Return the [X, Y] coordinate for the center point of the cell that contains the specified text.  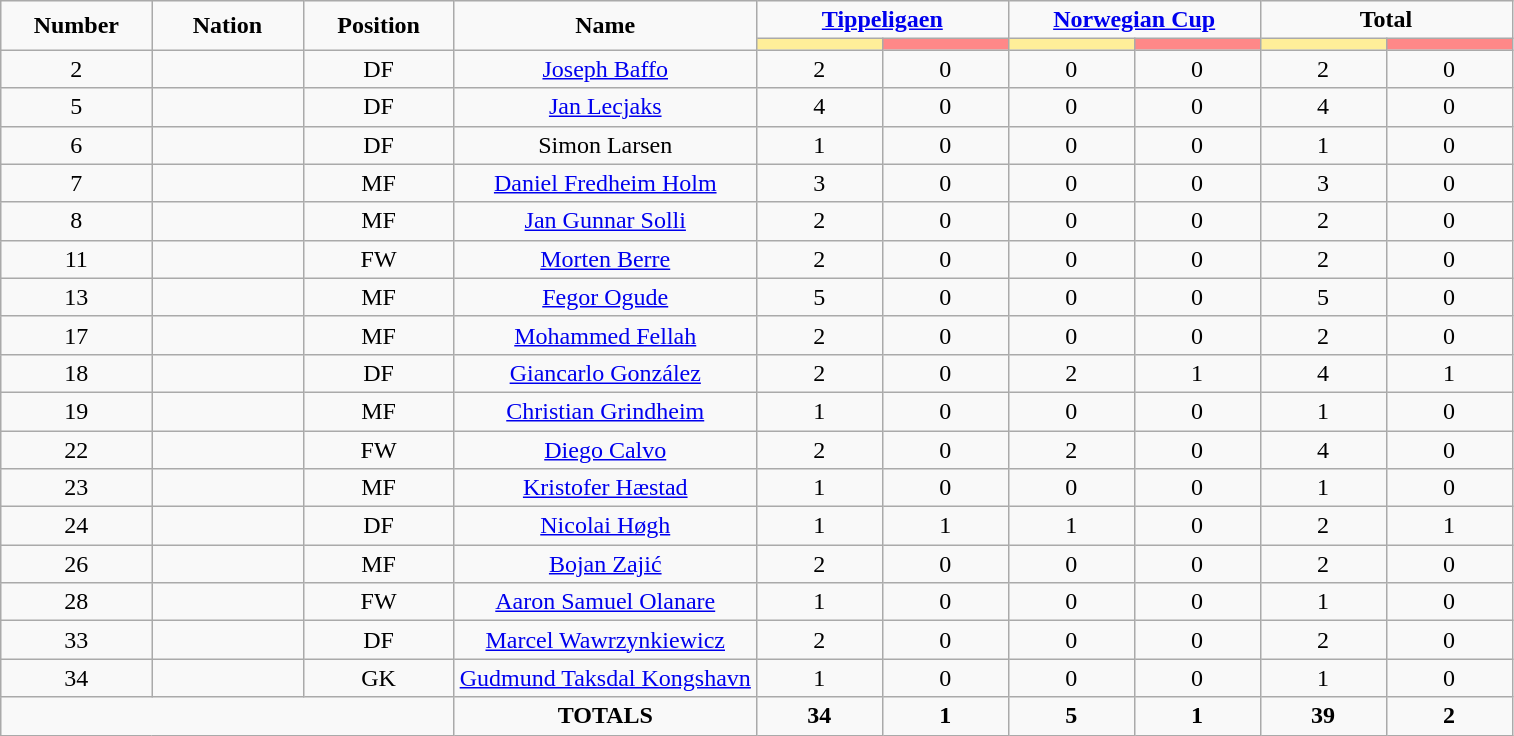
7 [76, 183]
22 [76, 449]
19 [76, 411]
18 [76, 373]
Name [605, 26]
26 [76, 564]
24 [76, 526]
Nation [228, 26]
Daniel Fredheim Holm [605, 183]
33 [76, 640]
Bojan Zajić [605, 564]
28 [76, 602]
Mohammed Fellah [605, 335]
TOTALS [605, 716]
Christian Grindheim [605, 411]
Simon Larsen [605, 145]
Jan Lecjaks [605, 107]
Diego Calvo [605, 449]
11 [76, 259]
Tippeligaen [882, 20]
Nicolai Høgh [605, 526]
Kristofer Hæstad [605, 488]
Marcel Wawrzynkiewicz [605, 640]
Giancarlo González [605, 373]
GK [378, 678]
23 [76, 488]
Aaron Samuel Olanare [605, 602]
Fegor Ogude [605, 297]
Joseph Baffo [605, 69]
Jan Gunnar Solli [605, 221]
39 [1323, 716]
17 [76, 335]
Position [378, 26]
Number [76, 26]
13 [76, 297]
Norwegian Cup [1134, 20]
Morten Berre [605, 259]
8 [76, 221]
6 [76, 145]
Gudmund Taksdal Kongshavn [605, 678]
Total [1386, 20]
